Scan for the cell matching the given text and deliver its (x, y) coordinate at center. 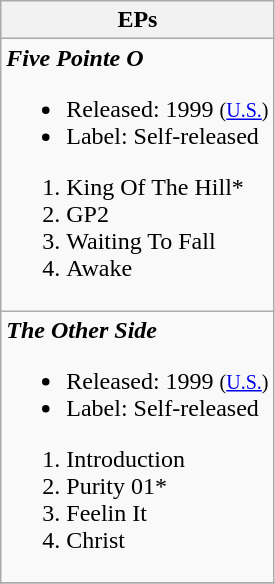
The Other SideReleased: 1999 (U.S.)Label: Self-releasedIntroductionPurity 01*Feelin ItChrist (138, 447)
Five Pointe OReleased: 1999 (U.S.)Label: Self-releasedKing Of The Hill*GP2Waiting To FallAwake (138, 175)
EPs (138, 20)
